Identify which cell holds the provided text, then report its (x, y) central coordinate. 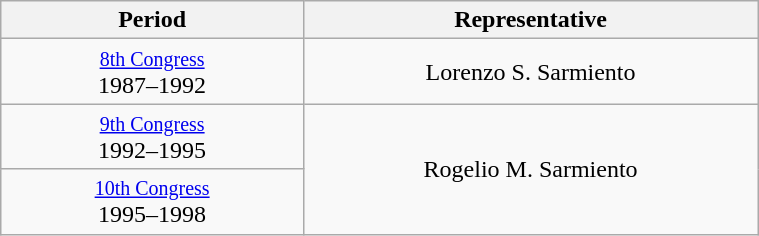
Period (152, 20)
9th Congress1992–1995 (152, 136)
Representative (530, 20)
Lorenzo S. Sarmiento (530, 72)
8th Congress1987–1992 (152, 72)
Rogelio M. Sarmiento (530, 169)
10th Congress1995–1998 (152, 202)
